Identify which cell holds the provided text, then report its [X, Y] central coordinate. 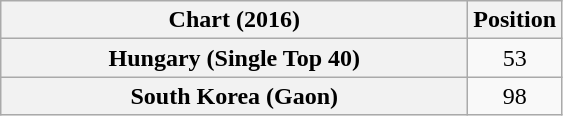
53 [515, 58]
Chart (2016) [234, 20]
98 [515, 96]
Position [515, 20]
Hungary (Single Top 40) [234, 58]
South Korea (Gaon) [234, 96]
